Determine the (X, Y) coordinate at the center of the cell enclosing the given text.  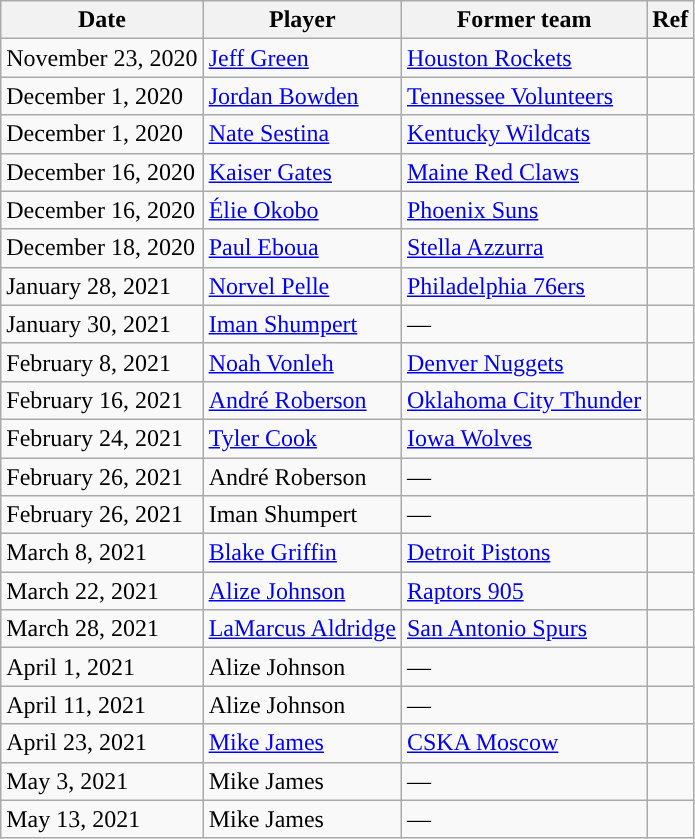
Phoenix Suns (524, 210)
January 30, 2021 (102, 324)
Norvel Pelle (302, 286)
Jordan Bowden (302, 96)
February 24, 2021 (102, 438)
Élie Okobo (302, 210)
March 8, 2021 (102, 553)
April 1, 2021 (102, 667)
San Antonio Spurs (524, 629)
Stella Azzurra (524, 248)
Kentucky Wildcats (524, 134)
Denver Nuggets (524, 362)
Noah Vonleh (302, 362)
March 22, 2021 (102, 591)
January 28, 2021 (102, 286)
Tyler Cook (302, 438)
February 8, 2021 (102, 362)
Ref (670, 20)
CSKA Moscow (524, 743)
November 23, 2020 (102, 58)
Former team (524, 20)
May 13, 2021 (102, 819)
Maine Red Claws (524, 172)
Date (102, 20)
Oklahoma City Thunder (524, 400)
Detroit Pistons (524, 553)
Jeff Green (302, 58)
April 23, 2021 (102, 743)
Houston Rockets (524, 58)
Paul Eboua (302, 248)
May 3, 2021 (102, 781)
April 11, 2021 (102, 705)
Blake Griffin (302, 553)
March 28, 2021 (102, 629)
Raptors 905 (524, 591)
Kaiser Gates (302, 172)
Philadelphia 76ers (524, 286)
February 16, 2021 (102, 400)
LaMarcus Aldridge (302, 629)
Nate Sestina (302, 134)
Player (302, 20)
Tennessee Volunteers (524, 96)
Iowa Wolves (524, 438)
December 18, 2020 (102, 248)
